Scan for the cell matching the given text and deliver its (X, Y) coordinate at center. 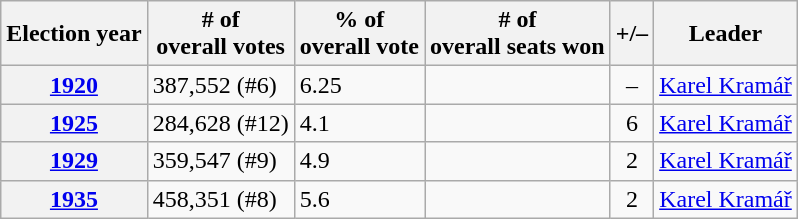
6.25 (359, 85)
Election year (74, 34)
4.9 (359, 161)
Leader (726, 34)
– (632, 85)
# ofoverall seats won (518, 34)
1929 (74, 161)
+/– (632, 34)
387,552 (#6) (220, 85)
4.1 (359, 123)
# ofoverall votes (220, 34)
1935 (74, 199)
284,628 (#12) (220, 123)
1925 (74, 123)
5.6 (359, 199)
1920 (74, 85)
359,547 (#9) (220, 161)
458,351 (#8) (220, 199)
6 (632, 123)
% ofoverall vote (359, 34)
